Identify which cell holds the provided text, then report its [X, Y] central coordinate. 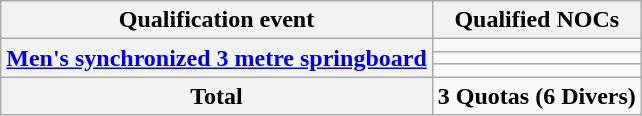
3 Quotas (6 Divers) [536, 96]
Qualification event [217, 20]
Qualified NOCs [536, 20]
Men's synchronized 3 metre springboard [217, 58]
Total [217, 96]
